Capture the cell that displays the provided text and extract its [X, Y] central coordinate. 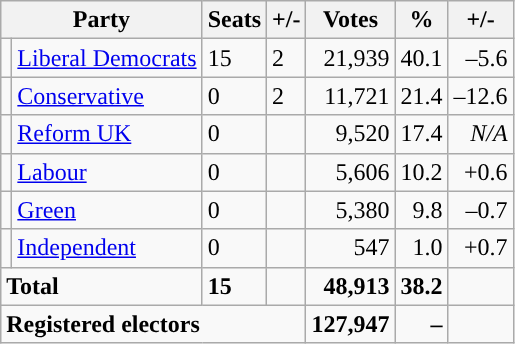
Green [107, 210]
1.0 [422, 248]
–12.6 [480, 96]
5,606 [350, 172]
Reform UK [107, 134]
38.2 [422, 286]
48,913 [350, 286]
17.4 [422, 134]
Labour [107, 172]
Party [102, 20]
9.8 [422, 210]
5,380 [350, 210]
–5.6 [480, 58]
+0.7 [480, 248]
Total [102, 286]
– [422, 324]
Votes [350, 20]
Independent [107, 248]
+0.6 [480, 172]
Registered electors [154, 324]
11,721 [350, 96]
40.1 [422, 58]
N/A [480, 134]
21,939 [350, 58]
–0.7 [480, 210]
10.2 [422, 172]
Liberal Democrats [107, 58]
21.4 [422, 96]
Seats [234, 20]
547 [350, 248]
% [422, 20]
127,947 [350, 324]
Conservative [107, 96]
9,520 [350, 134]
